Detect which cell encompasses the target text, then output its [x, y] center coordinate. 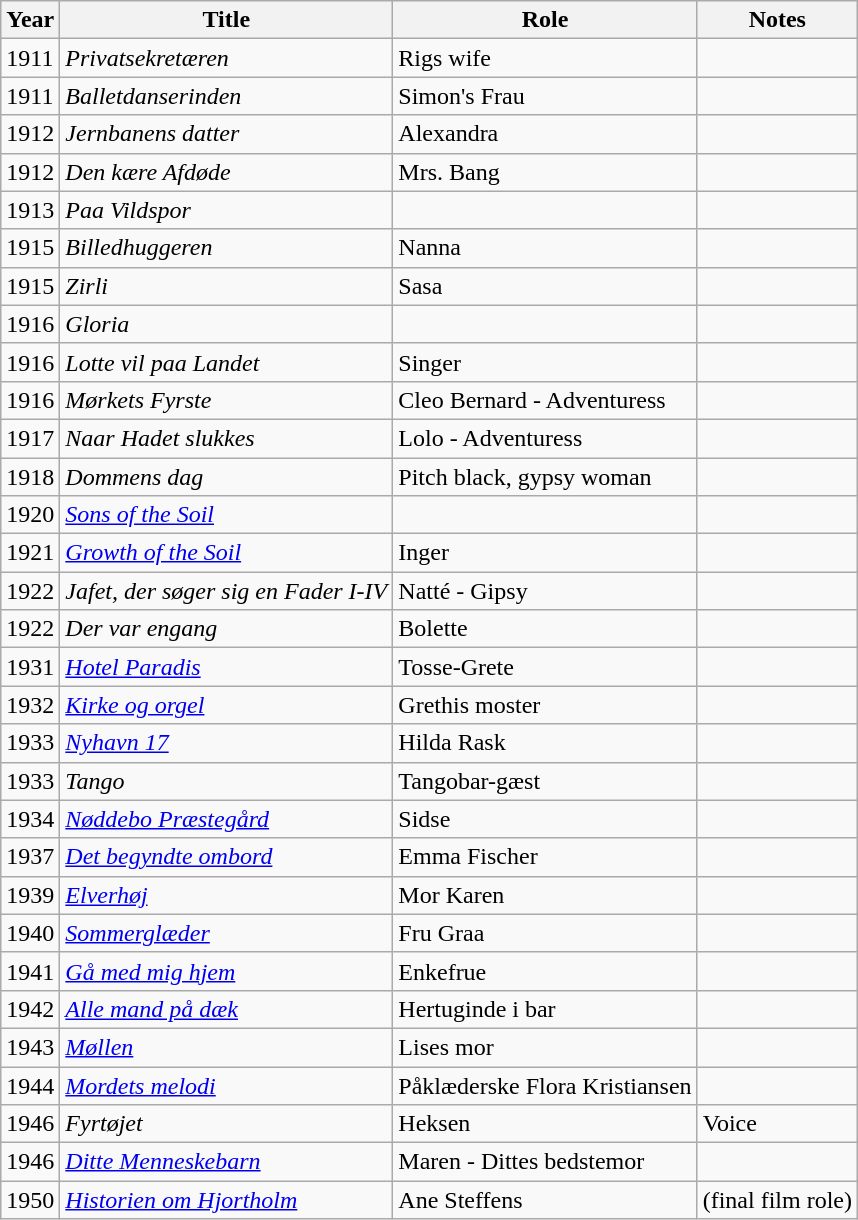
Kirke og orgel [226, 705]
Gå med mig hjem [226, 971]
1940 [30, 933]
Nyhavn 17 [226, 743]
Paa Vildspor [226, 210]
Tosse-Grete [545, 667]
Singer [545, 362]
1943 [30, 1047]
1913 [30, 210]
Gloria [226, 324]
Jafet, der søger sig en Fader I-IV [226, 591]
1942 [30, 1009]
Natté - Gipsy [545, 591]
Den kære Afdøde [226, 172]
Lotte vil paa Landet [226, 362]
Naar Hadet slukkes [226, 438]
Fru Graa [545, 933]
Role [545, 20]
Billedhuggeren [226, 248]
Year [30, 20]
Mordets melodi [226, 1085]
Title [226, 20]
Alexandra [545, 134]
1917 [30, 438]
Tango [226, 781]
Zirli [226, 286]
Nanna [545, 248]
1934 [30, 819]
Hilda Rask [545, 743]
Pitch black, gypsy woman [545, 477]
Hotel Paradis [226, 667]
Fyrtøjet [226, 1124]
1937 [30, 857]
Privatsekretæren [226, 58]
1944 [30, 1085]
Sons of the Soil [226, 515]
Voice [777, 1124]
Cleo Bernard - Adventuress [545, 400]
Mørkets Fyrste [226, 400]
Lises mor [545, 1047]
Dommens dag [226, 477]
Tangobar-gæst [545, 781]
Historien om Hjortholm [226, 1200]
Det begyndte ombord [226, 857]
Notes [777, 20]
Mrs. Bang [545, 172]
Growth of the Soil [226, 553]
1939 [30, 895]
Der var engang [226, 629]
Påklæderske Flora Kristiansen [545, 1085]
Sidse [545, 819]
Rigs wife [545, 58]
Enkefrue [545, 971]
Alle mand på dæk [226, 1009]
Sasa [545, 286]
Balletdanserinden [226, 96]
Mor Karen [545, 895]
Jernbanens datter [226, 134]
1941 [30, 971]
1931 [30, 667]
Grethis moster [545, 705]
Sommerglæder [226, 933]
Lolo - Adventuress [545, 438]
1920 [30, 515]
Elverhøj [226, 895]
1921 [30, 553]
Ane Steffens [545, 1200]
Inger [545, 553]
Møllen [226, 1047]
(final film role) [777, 1200]
Simon's Frau [545, 96]
Maren - Dittes bedstemor [545, 1162]
1918 [30, 477]
Heksen [545, 1124]
Nøddebo Præstegård [226, 819]
Hertuginde i bar [545, 1009]
1950 [30, 1200]
1932 [30, 705]
Emma Fischer [545, 857]
Bolette [545, 629]
Ditte Menneskebarn [226, 1162]
